Capture the cell that displays the provided text and extract its (X, Y) central coordinate. 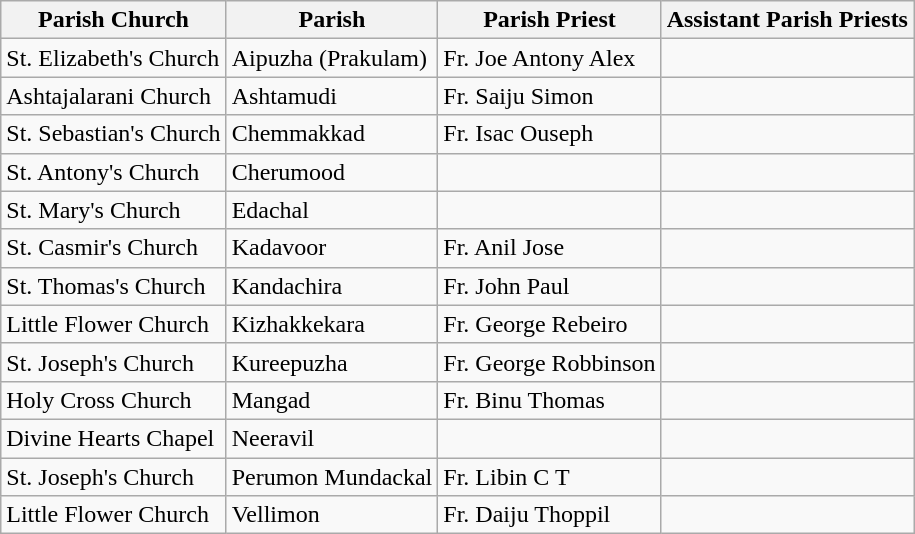
Fr. George Rebeiro (550, 324)
Parish (332, 20)
Fr. Daiju Thoppil (550, 515)
Kadavoor (332, 248)
Fr. Isac Ouseph (550, 134)
Fr. Joe Antony Alex (550, 58)
St. Thomas's Church (114, 286)
St. Mary's Church (114, 210)
Cherumood (332, 172)
Kureepuzha (332, 362)
Aipuzha (Prakulam) (332, 58)
Edachal (332, 210)
Kandachira (332, 286)
Fr. Anil Jose (550, 248)
Mangad (332, 400)
Neeravil (332, 438)
Chemmakkad (332, 134)
Fr. John Paul (550, 286)
Vellimon (332, 515)
Fr. Libin C T (550, 477)
Fr. Saiju Simon (550, 96)
Ashtamudi (332, 96)
St. Casmir's Church (114, 248)
Fr. Binu Thomas (550, 400)
Kizhakkekara (332, 324)
St. Sebastian's Church (114, 134)
Fr. George Robbinson (550, 362)
St. Antony's Church (114, 172)
Parish Priest (550, 20)
Perumon Mundackal (332, 477)
Divine Hearts Chapel (114, 438)
Ashtajalarani Church (114, 96)
Assistant Parish Priests (787, 20)
St. Elizabeth's Church (114, 58)
Parish Church (114, 20)
Holy Cross Church (114, 400)
